Locate the cell with the specified text and output its [X, Y] center coordinate. 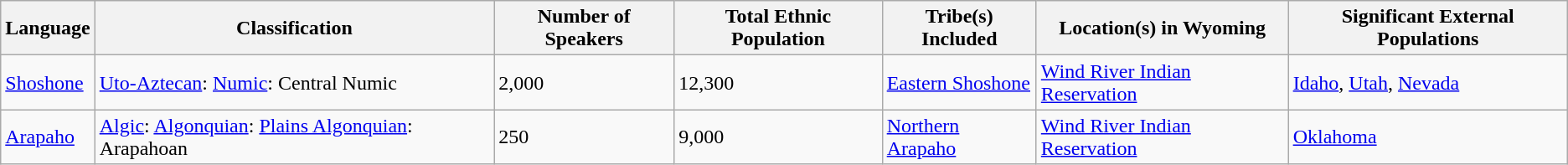
Algic: Algonquian: Plains Algonquian: Arapahoan [295, 137]
Uto-Aztecan: Numic: Central Numic [295, 82]
250 [585, 137]
Tribe(s) Included [959, 28]
12,300 [778, 82]
Idaho, Utah, Nevada [1427, 82]
Oklahoma [1427, 137]
2,000 [585, 82]
Eastern Shoshone [959, 82]
Number of Speakers [585, 28]
Location(s) in Wyoming [1163, 28]
Shoshone [48, 82]
9,000 [778, 137]
Language [48, 28]
Total Ethnic Population [778, 28]
Classification [295, 28]
Significant External Populations [1427, 28]
Northern Arapaho [959, 137]
Arapaho [48, 137]
